Locate the cell with the specified text and output its [x, y] center coordinate. 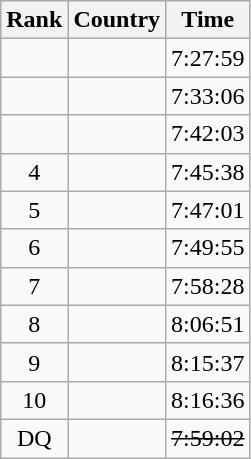
9 [34, 362]
5 [34, 210]
4 [34, 172]
8 [34, 324]
7:59:02 [208, 438]
7:27:59 [208, 58]
Rank [34, 20]
8:16:36 [208, 400]
7 [34, 286]
DQ [34, 438]
8:15:37 [208, 362]
7:49:55 [208, 248]
7:42:03 [208, 134]
10 [34, 400]
Country [117, 20]
8:06:51 [208, 324]
7:45:38 [208, 172]
7:47:01 [208, 210]
7:58:28 [208, 286]
Time [208, 20]
7:33:06 [208, 96]
6 [34, 248]
